Return [x, y] of the center of cell containing provided text 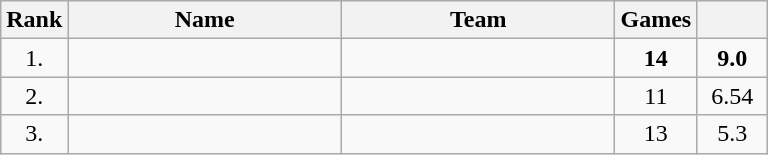
6.54 [732, 96]
14 [656, 58]
9.0 [732, 58]
13 [656, 134]
Rank [34, 20]
Team [478, 20]
5.3 [732, 134]
11 [656, 96]
2. [34, 96]
3. [34, 134]
Name [205, 20]
Games [656, 20]
1. [34, 58]
